Locate the cell with the specified text and output its [x, y] center coordinate. 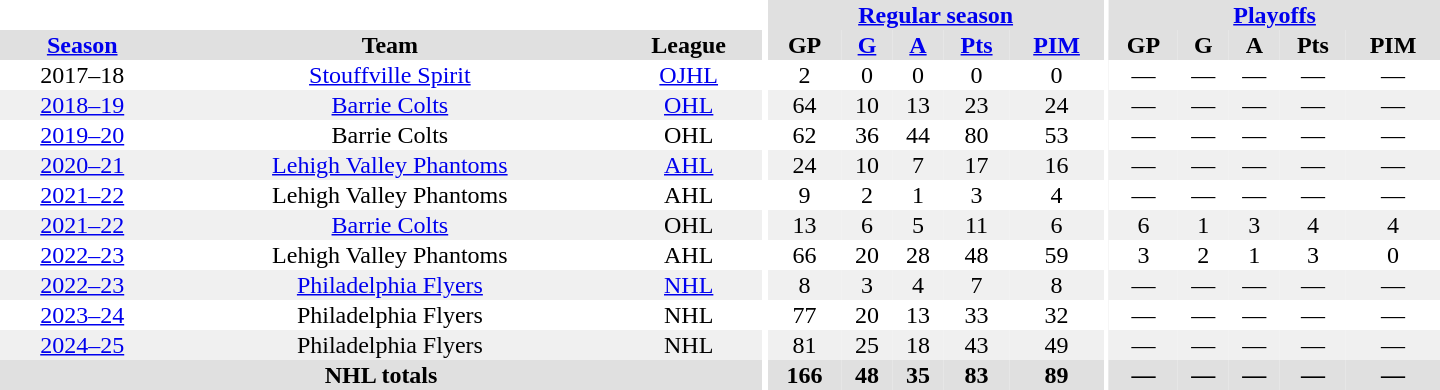
League [688, 45]
44 [918, 135]
23 [977, 105]
2017–18 [82, 75]
25 [866, 345]
35 [918, 375]
28 [918, 255]
49 [1057, 345]
64 [805, 105]
77 [805, 315]
53 [1057, 135]
80 [977, 135]
33 [977, 315]
81 [805, 345]
Playoffs [1274, 15]
Team [390, 45]
89 [1057, 375]
9 [805, 195]
2019–20 [82, 135]
Stouffville Spirit [390, 75]
18 [918, 345]
2024–25 [82, 345]
2023–24 [82, 315]
36 [866, 135]
62 [805, 135]
OJHL [688, 75]
2018–19 [82, 105]
16 [1057, 165]
5 [918, 225]
32 [1057, 315]
17 [977, 165]
43 [977, 345]
59 [1057, 255]
166 [805, 375]
2020–21 [82, 165]
11 [977, 225]
83 [977, 375]
Regular season [936, 15]
66 [805, 255]
Season [82, 45]
NHL totals [381, 375]
